Pinpoint the cell where the given text exists, returning its [X, Y] midpoint coordinate. 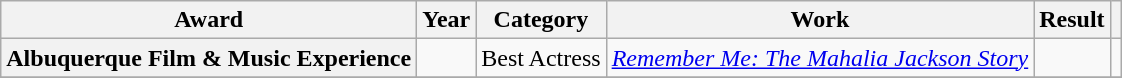
Award [209, 20]
Year [446, 20]
Remember Me: The Mahalia Jackson Story [820, 58]
Result [1072, 20]
Best Actress [541, 58]
Albuquerque Film & Music Experience [209, 58]
Work [820, 20]
Category [541, 20]
